Provide the [x, y] coordinate of the cell's center where the given text is located.  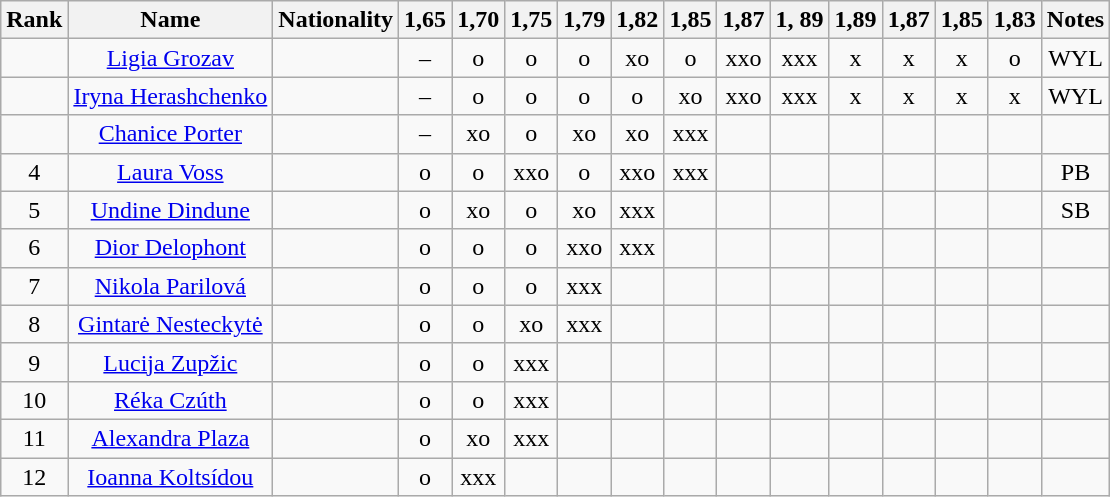
1,79 [584, 20]
Ioanna Koltsídou [170, 477]
1,70 [478, 20]
Gintarė Nesteckytė [170, 324]
Name [170, 20]
Laura Voss [170, 172]
Undine Dindune [170, 210]
11 [34, 438]
Dior Delophont [170, 248]
Alexandra Plaza [170, 438]
Chanice Porter [170, 134]
1,89 [856, 20]
5 [34, 210]
Notes [1075, 20]
7 [34, 286]
6 [34, 248]
Nationality [336, 20]
4 [34, 172]
Nikola Parilová [170, 286]
9 [34, 362]
Rank [34, 20]
10 [34, 400]
1,82 [638, 20]
PB [1075, 172]
1,65 [426, 20]
8 [34, 324]
12 [34, 477]
1,83 [1014, 20]
Réka Czúth [170, 400]
Lucija Zupžic [170, 362]
1, 89 [800, 20]
Ligia Grozav [170, 58]
Iryna Herashchenko [170, 96]
SB [1075, 210]
1,75 [532, 20]
